Extract the (x, y) coordinate from the center of the cell holding the provided text.  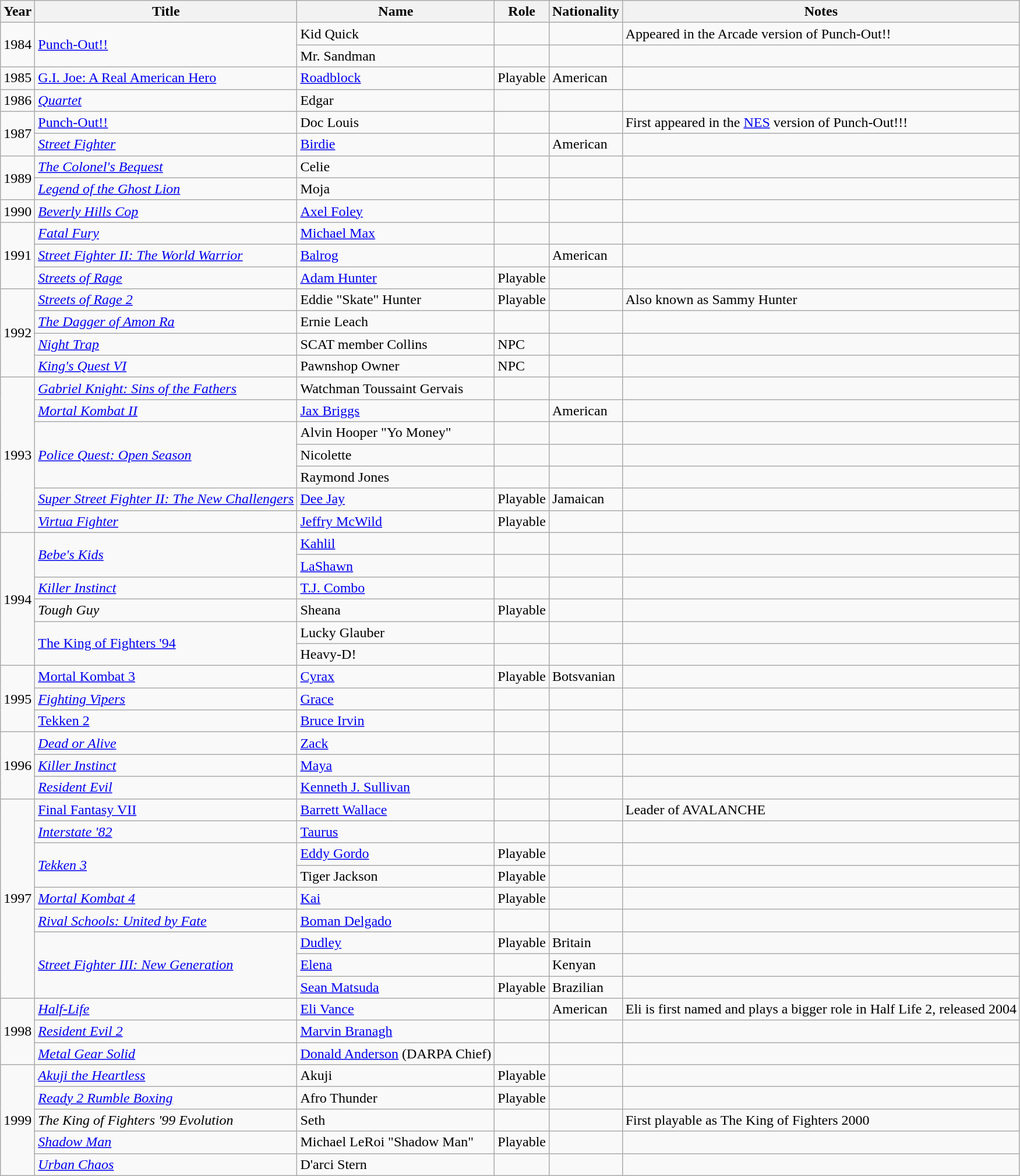
Kenyan (585, 965)
Kai (396, 898)
Role (522, 12)
Dee Jay (396, 499)
Barrett Wallace (396, 810)
Grace (396, 699)
Leader of AVALANCHE (821, 810)
Zack (396, 743)
Taurus (396, 832)
Mortal Kombat II (166, 411)
1999 (17, 1120)
Half-Life (166, 1009)
1992 (17, 333)
Also known as Sammy Hunter (821, 300)
Super Street Fighter II: The New Challengers (166, 499)
1993 (17, 455)
1990 (17, 211)
Eli Vance (396, 1009)
Mortal Kombat 3 (166, 677)
Alvin Hooper "Yo Money" (396, 433)
Marvin Branagh (396, 1032)
Name (396, 12)
Mr. Sandman (396, 56)
Michael LeRoi "Shadow Man" (396, 1142)
Urban Chaos (166, 1164)
Axel Foley (396, 211)
Resident Evil (166, 787)
Metal Gear Solid (166, 1054)
Fighting Vipers (166, 699)
Street Fighter II: The World Warrior (166, 255)
LaShawn (396, 566)
Nicolette (396, 455)
1986 (17, 100)
Year (17, 12)
Nationality (585, 12)
Title (166, 12)
Pawnshop Owner (396, 366)
1997 (17, 898)
Tekken 3 (166, 865)
Botsvanian (585, 677)
The Dagger of Amon Ra (166, 322)
King's Quest VI (166, 366)
First playable as The King of Fighters 2000 (821, 1120)
Shadow Man (166, 1142)
Edgar (396, 100)
First appeared in the NES version of Punch-Out!!! (821, 122)
Fatal Fury (166, 233)
1998 (17, 1032)
Dudley (396, 942)
Gabriel Knight: Sins of the Fathers (166, 389)
Rival Schools: United by Fate (166, 920)
Kid Quick (396, 34)
Akuji the Heartless (166, 1076)
Eddy Gordo (396, 854)
1994 (17, 599)
Boman Delgado (396, 920)
The King of Fighters '94 (166, 643)
Michael Max (396, 233)
Watchman Toussaint Gervais (396, 389)
1985 (17, 78)
Mortal Kombat 4 (166, 898)
Streets of Rage 2 (166, 300)
Streets of Rage (166, 278)
Maya (396, 765)
Jax Briggs (396, 411)
Ernie Leach (396, 322)
Afro Thunder (396, 1098)
Eddie "Skate" Hunter (396, 300)
Bebe's Kids (166, 555)
The Colonel's Bequest (166, 167)
G.I. Joe: A Real American Hero (166, 78)
1996 (17, 765)
Night Trap (166, 344)
1989 (17, 178)
Kenneth J. Sullivan (396, 787)
Celie (396, 167)
Tough Guy (166, 610)
D'arci Stern (396, 1164)
Doc Louis (396, 122)
Bruce Irvin (396, 721)
Adam Hunter (396, 278)
Akuji (396, 1076)
Tiger Jackson (396, 876)
Seth (396, 1120)
Balrog (396, 255)
Resident Evil 2 (166, 1032)
1984 (17, 45)
Jeffry McWild (396, 521)
Britain (585, 942)
Brazilian (585, 987)
Street Fighter III: New Generation (166, 965)
1987 (17, 133)
The King of Fighters '99 Evolution (166, 1120)
Notes (821, 12)
Street Fighter (166, 144)
T.J. Combo (396, 588)
Elena (396, 965)
Police Quest: Open Season (166, 455)
Ready 2 Rumble Boxing (166, 1098)
1991 (17, 255)
Kahlil (396, 543)
Lucky Glauber (396, 632)
Dead or Alive (166, 743)
Heavy-D! (396, 655)
Roadblock (396, 78)
Beverly Hills Cop (166, 211)
1995 (17, 699)
Legend of the Ghost Lion (166, 189)
Sheana (396, 610)
Donald Anderson (DARPA Chief) (396, 1054)
Quartet (166, 100)
Moja (396, 189)
Sean Matsuda (396, 987)
Jamaican (585, 499)
Birdie (396, 144)
Eli is first named and plays a bigger role in Half Life 2, released 2004 (821, 1009)
Tekken 2 (166, 721)
Raymond Jones (396, 477)
Appeared in the Arcade version of Punch-Out!! (821, 34)
SCAT member Collins (396, 344)
Cyrax (396, 677)
Final Fantasy VII (166, 810)
Interstate '82 (166, 832)
Virtua Fighter (166, 521)
